From the cell containing the given text, extract its center point as (x, y) coordinate. 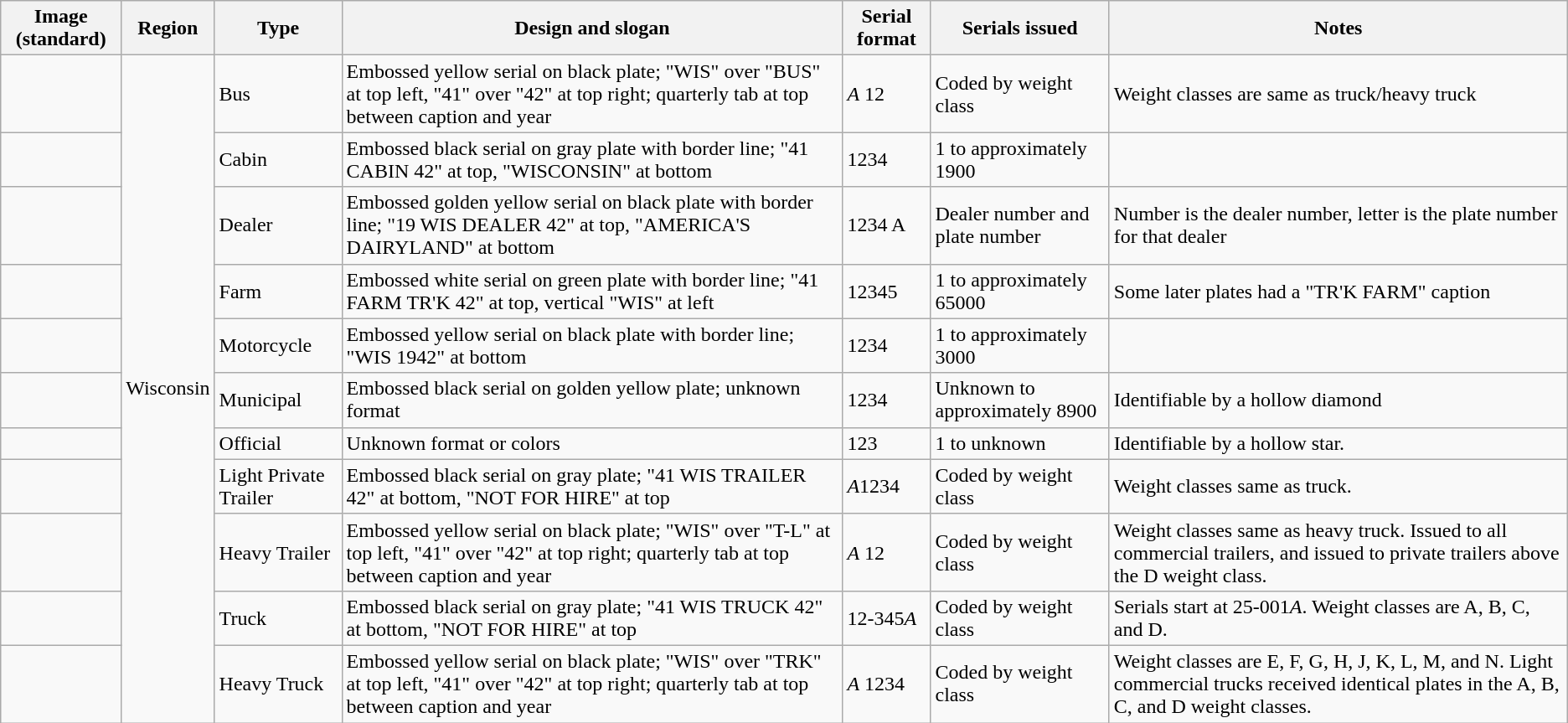
Image (standard) (61, 28)
Region (168, 28)
Weight classes same as truck. (1338, 486)
Dealer number and plate number (1020, 225)
Serials issued (1020, 28)
Unknown format or colors (592, 443)
Truck (278, 618)
Unknown to approximately 8900 (1020, 400)
123 (886, 443)
Some later plates had a "TR'K FARM" caption (1338, 292)
Official (278, 443)
1234 A (886, 225)
Weight classes are same as truck/heavy truck (1338, 94)
Embossed yellow serial on black plate with border line; "WIS 1942" at bottom (592, 345)
12345 (886, 292)
Heavy Trailer (278, 552)
Serial format (886, 28)
Weight classes are E, F, G, H, J, K, L, M, and N. Light commercial trucks received identical plates in the A, B, C, and D weight classes. (1338, 684)
Embossed yellow serial on black plate; "WIS" over "TRK" at top left, "41" over "42" at top right; quarterly tab at top between caption and year (592, 684)
12-345A (886, 618)
Identifiable by a hollow star. (1338, 443)
1 to approximately 1900 (1020, 159)
Cabin (278, 159)
1 to unknown (1020, 443)
Notes (1338, 28)
Identifiable by a hollow diamond (1338, 400)
Motorcycle (278, 345)
Embossed yellow serial on black plate; "WIS" over "T-L" at top left, "41" over "42" at top right; quarterly tab at top between caption and year (592, 552)
1 to approximately 65000 (1020, 292)
Type (278, 28)
Embossed black serial on gray plate; "41 WIS TRAILER 42" at bottom, "NOT FOR HIRE" at top (592, 486)
A1234 (886, 486)
Embossed black serial on gray plate; "41 WIS TRUCK 42" at bottom, "NOT FOR HIRE" at top (592, 618)
Wisconsin (168, 389)
Farm (278, 292)
Light Private Trailer (278, 486)
Heavy Truck (278, 684)
Embossed golden yellow serial on black plate with border line; "19 WIS DEALER 42" at top, "AMERICA'S DAIRYLAND" at bottom (592, 225)
A 1234 (886, 684)
Dealer (278, 225)
Municipal (278, 400)
Embossed white serial on green plate with border line; "41 FARM TR'K 42" at top, vertical "WIS" at left (592, 292)
Embossed black serial on golden yellow plate; unknown format (592, 400)
Embossed yellow serial on black plate; "WIS" over "BUS" at top left, "41" over "42" at top right; quarterly tab at top between caption and year (592, 94)
Embossed black serial on gray plate with border line; "41 CABIN 42" at top, "WISCONSIN" at bottom (592, 159)
Design and slogan (592, 28)
Serials start at 25-001A. Weight classes are A, B, C, and D. (1338, 618)
1 to approximately 3000 (1020, 345)
Weight classes same as heavy truck. Issued to all commercial trailers, and issued to private trailers above the D weight class. (1338, 552)
Bus (278, 94)
Number is the dealer number, letter is the plate number for that dealer (1338, 225)
